For the text-containing cell, return its midpoint in [X, Y] coordinate format. 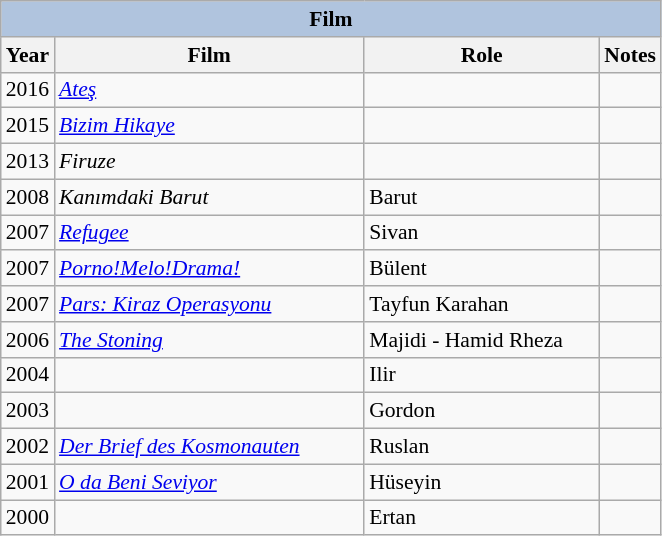
2001 [28, 482]
Ruslan [482, 447]
Tayfun Karahan [482, 304]
Der Brief des Kosmonauten [209, 447]
Porno!Melo!Drama! [209, 269]
Ilir [482, 375]
2013 [28, 162]
O da Beni Seviyor [209, 482]
2003 [28, 411]
Ateş [209, 90]
Year [28, 55]
2015 [28, 126]
Notes [630, 55]
2016 [28, 90]
2002 [28, 447]
Barut [482, 197]
Refugee [209, 233]
Bizim Hikaye [209, 126]
2006 [28, 340]
Sivan [482, 233]
Role [482, 55]
Gordon [482, 411]
Majidi - Hamid Rheza [482, 340]
Kanımdaki Barut [209, 197]
2000 [28, 518]
Bülent [482, 269]
Pars: Kiraz Operasyonu [209, 304]
2004 [28, 375]
Ertan [482, 518]
2008 [28, 197]
Hüseyin [482, 482]
Firuze [209, 162]
The Stoning [209, 340]
